Return (x, y) of the center of cell containing provided text 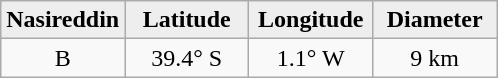
9 km (435, 58)
1.1° W (311, 58)
Longitude (311, 20)
39.4° S (187, 58)
Diameter (435, 20)
Nasireddin (63, 20)
Latitude (187, 20)
B (63, 58)
